Return (X, Y) of the center of cell containing provided text 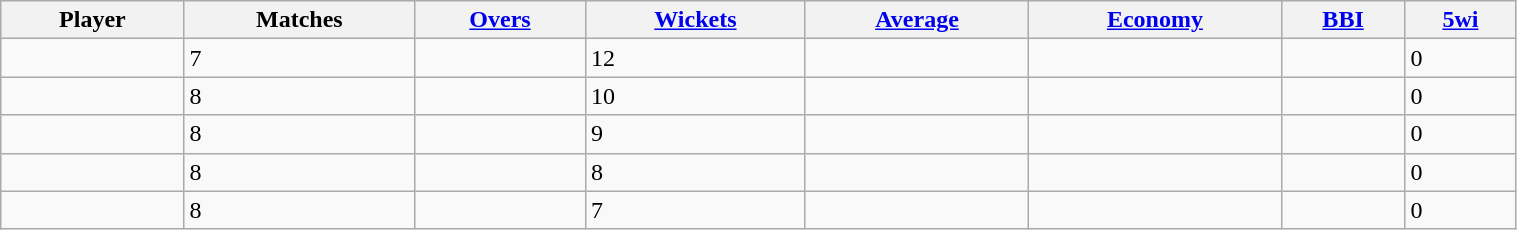
10 (695, 96)
5wi (1460, 20)
BBI (1343, 20)
Economy (1156, 20)
Average (916, 20)
Wickets (695, 20)
Matches (300, 20)
Player (92, 20)
12 (695, 58)
Overs (500, 20)
9 (695, 134)
